Return the (x, y) coordinate for the center point of the cell that contains the specified text.  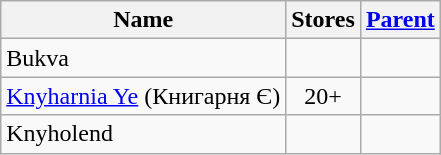
Knyharnia Ye (Книгарня Є) (144, 96)
20+ (324, 96)
Parent (400, 20)
Name (144, 20)
Stores (324, 20)
Bukva (144, 58)
Knyholend (144, 134)
